Find where the given text appears and provide that cell's center as (x, y) coordinate. 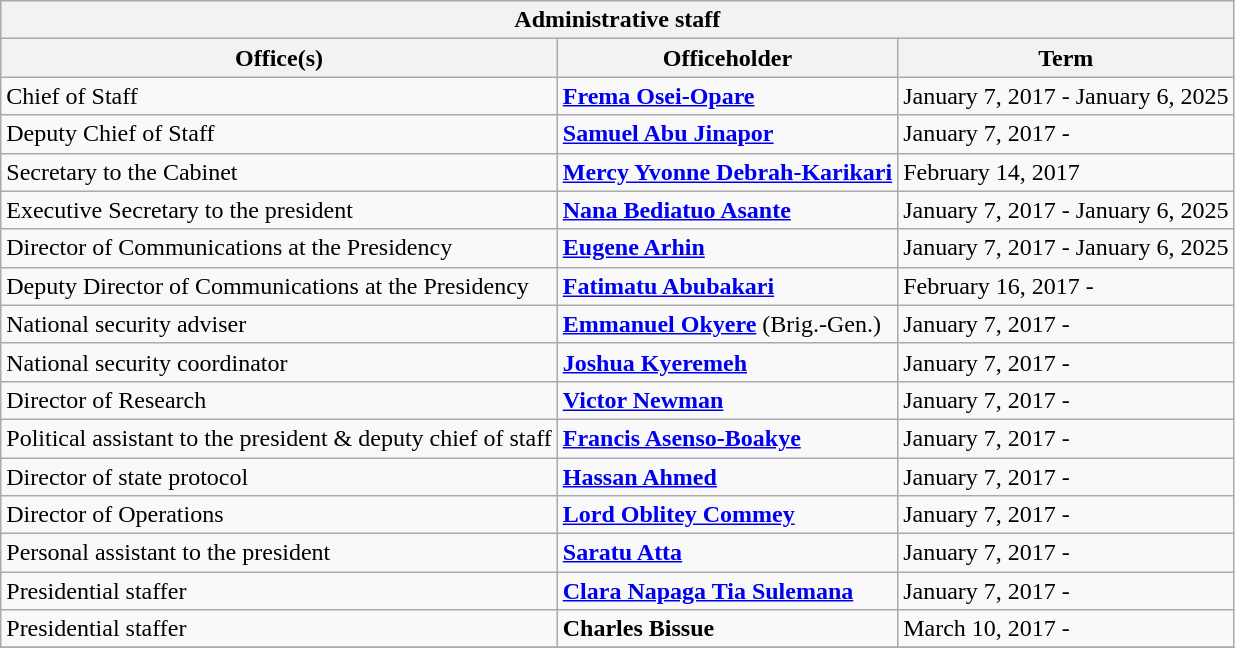
Personal assistant to the president (279, 553)
Secretary to the Cabinet (279, 172)
Director of state protocol (279, 477)
Office(s) (279, 58)
Nana Bediatuo Asante (727, 210)
February 16, 2017 - (1066, 286)
Director of Communications at the Presidency (279, 248)
Hassan Ahmed (727, 477)
Director of Operations (279, 515)
National security coordinator (279, 362)
Joshua Kyeremeh (727, 362)
Term (1066, 58)
Francis Asenso-Boakye (727, 438)
February 14, 2017 (1066, 172)
Deputy Chief of Staff (279, 134)
Chief of Staff (279, 96)
Lord Oblitey Commey (727, 515)
Officeholder (727, 58)
March 10, 2017 - (1066, 629)
Victor Newman (727, 400)
Eugene Arhin (727, 248)
Frema Osei-Opare (727, 96)
Deputy Director of Communications at the Presidency (279, 286)
Political assistant to the president & deputy chief of staff (279, 438)
Emmanuel Okyere (Brig.-Gen.) (727, 324)
Mercy Yvonne Debrah-Karikari (727, 172)
Clara Napaga Tia Sulemana (727, 591)
Charles Bissue (727, 629)
National security adviser (279, 324)
Administrative staff (618, 20)
Saratu Atta (727, 553)
Executive Secretary to the president (279, 210)
Director of Research (279, 400)
Fatimatu Abubakari (727, 286)
Samuel Abu Jinapor (727, 134)
